Provide the (X, Y) coordinate of the cell's center where the given text is located.  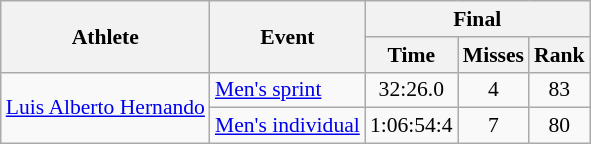
1:06:54:4 (412, 126)
83 (560, 90)
7 (494, 126)
80 (560, 126)
Rank (560, 55)
Misses (494, 55)
Event (288, 36)
Men's sprint (288, 90)
Athlete (106, 36)
Men's individual (288, 126)
4 (494, 90)
Time (412, 55)
Final (478, 19)
Luis Alberto Hernando (106, 108)
32:26.0 (412, 90)
